Detect which cell encompasses the target text, then output its (X, Y) center coordinate. 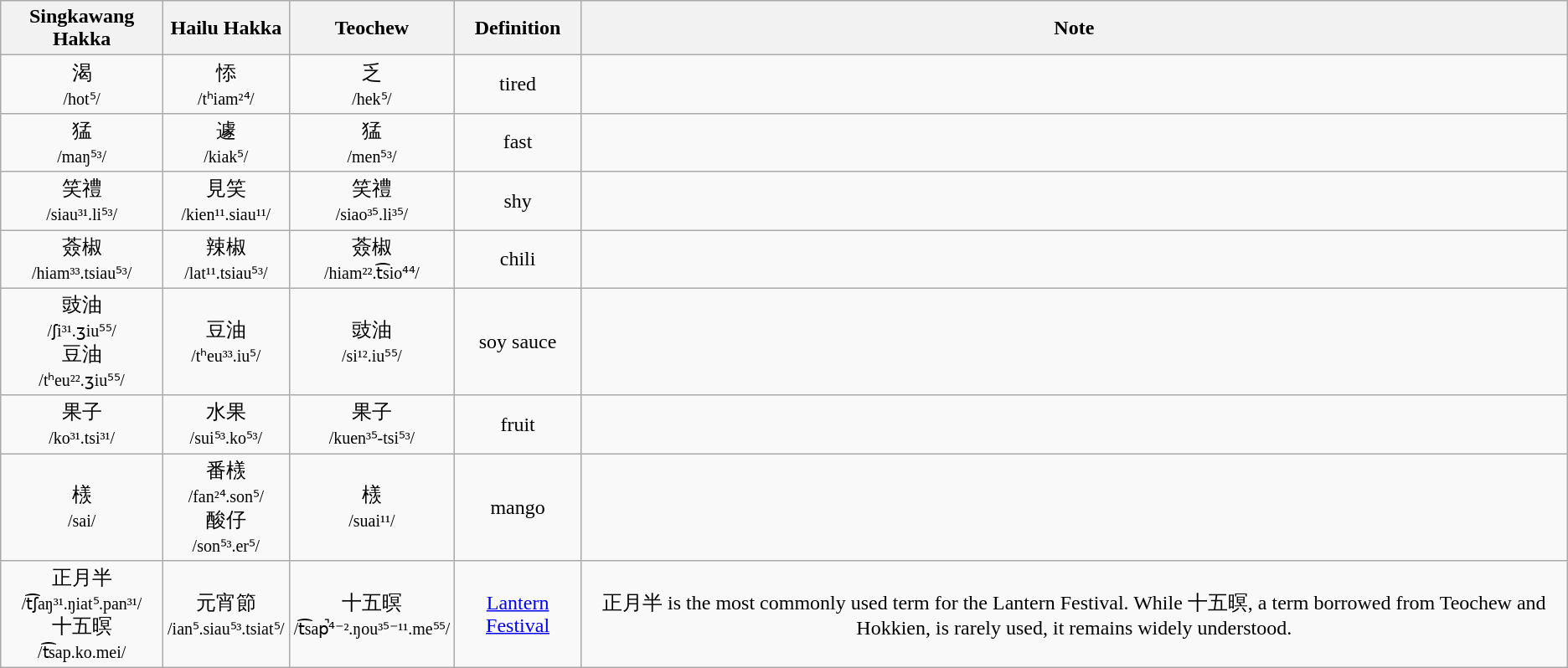
chili (518, 259)
Teochew (372, 28)
soy sauce (518, 342)
豆油/tʰeu³³.iu⁵/ (226, 342)
遽/kiak⁵/ (226, 142)
果子/kuen³⁵-tsi⁵³/ (372, 424)
水果/sui⁵³.ko⁵³/ (226, 424)
猛/men⁵³/ (372, 142)
Note (1074, 28)
元宵節/ian⁵.siau⁵³.tsiat⁵/ (226, 614)
Definition (518, 28)
番檨/fan²⁴.son⁵/酸仔/son⁵³.er⁵/ (226, 507)
檨/suai¹¹/ (372, 507)
辣椒/lat¹¹.tsiau⁵³/ (226, 259)
果子/ko³¹.tsi³¹/ (82, 424)
tired (518, 85)
fast (518, 142)
笑禮/siao³⁵.li³⁵/ (372, 201)
檨/sai/ (82, 507)
fruit (518, 424)
Hailu Hakka (226, 28)
見笑/kien¹¹.siau¹¹/ (226, 201)
Singkawang Hakka (82, 28)
薟椒/hiam³³.tsiau⁵³/ (82, 259)
猛/maŋ⁵³/ (82, 142)
乏/hek⁵/ (372, 85)
渴/hot⁵/ (82, 85)
mango (518, 507)
十五暝/t͡sap̚⁴⁻².ŋou³⁵⁻¹¹.me⁵⁵/ (372, 614)
Lantern Festival (518, 614)
笑禮/siau³¹.li⁵³/ (82, 201)
正月半/t͡ʃaŋ³¹.ŋiat⁵.pan³¹/十五暝/t͡sap.ko.mei/ (82, 614)
shy (518, 201)
薟椒/hiam²².t͡sio⁴⁴/ (372, 259)
豉油/si¹².iu⁵⁵/ (372, 342)
豉油/ʃi³¹.ʒiu⁵⁵/豆油/tʰeu²².ʒiu⁵⁵/ (82, 342)
悿/tʰiam²⁴/ (226, 85)
